Determine the [x, y] coordinate at the center of the cell enclosing the given text.  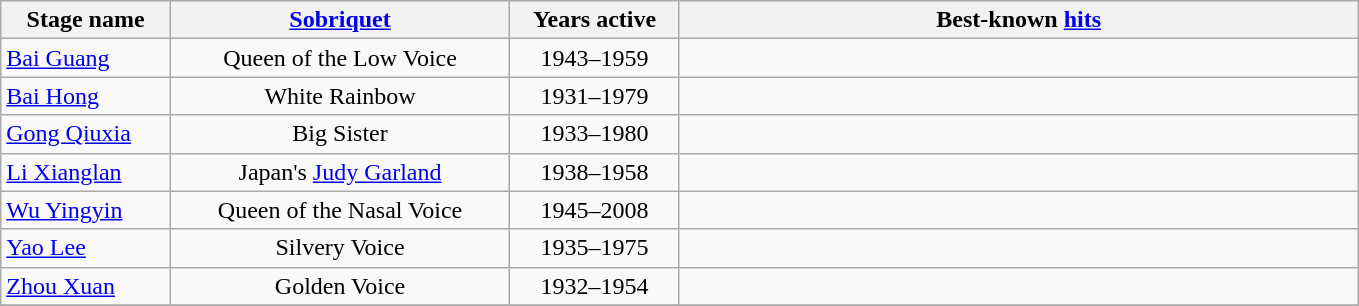
1933–1980 [595, 134]
Japan's Judy Garland [340, 172]
Bai Hong [86, 96]
1935–1975 [595, 248]
Silvery Voice [340, 248]
1932–1954 [595, 286]
Yao Lee [86, 248]
Stage name [86, 20]
Bai Guang [86, 58]
1938–1958 [595, 172]
Big Sister [340, 134]
Li Xianglan [86, 172]
Zhou Xuan [86, 286]
Years active [595, 20]
1943–1959 [595, 58]
Sobriquet [340, 20]
Queen of the Low Voice [340, 58]
1945–2008 [595, 210]
Gong Qiuxia [86, 134]
Golden Voice [340, 286]
Queen of the Nasal Voice [340, 210]
White Rainbow [340, 96]
1931–1979 [595, 96]
Wu Yingyin [86, 210]
Best-known hits [1018, 20]
